Provide the (X, Y) coordinate of the cell's center where the given text is located.  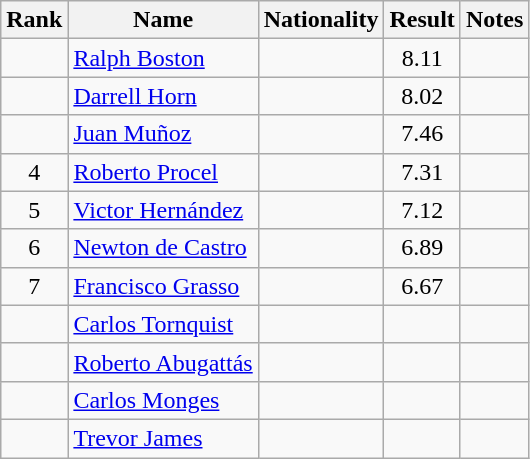
Result (422, 20)
7.31 (422, 172)
Darrell Horn (163, 96)
Carlos Tornquist (163, 324)
6.89 (422, 248)
Ralph Boston (163, 58)
Roberto Abugattás (163, 362)
Newton de Castro (163, 248)
Nationality (321, 20)
7 (34, 286)
6 (34, 248)
Trevor James (163, 438)
5 (34, 210)
Victor Hernández (163, 210)
Name (163, 20)
Roberto Procel (163, 172)
8.02 (422, 96)
4 (34, 172)
Juan Muñoz (163, 134)
7.12 (422, 210)
6.67 (422, 286)
8.11 (422, 58)
Francisco Grasso (163, 286)
Rank (34, 20)
7.46 (422, 134)
Notes (494, 20)
Carlos Monges (163, 400)
